Search for the cell housing the specified text and yield its (X, Y) center coordinate. 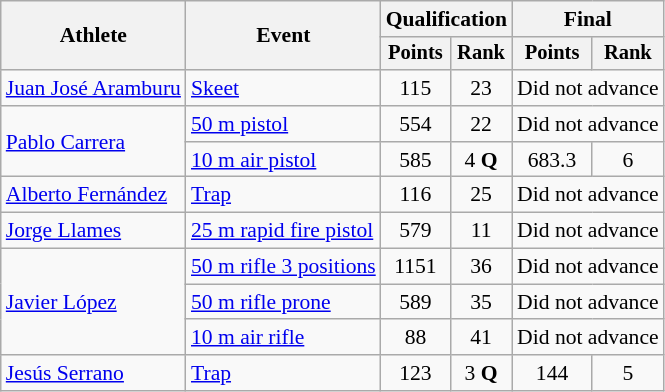
50 m pistol (284, 124)
Javier López (94, 302)
Pablo Carrera (94, 142)
Qualification (446, 19)
554 (416, 124)
Alberto Fernández (94, 195)
23 (481, 88)
Final (588, 19)
5 (628, 373)
Event (284, 36)
10 m air rifle (284, 338)
3 Q (481, 373)
Jorge Llames (94, 231)
35 (481, 302)
144 (552, 373)
41 (481, 338)
589 (416, 302)
50 m rifle 3 positions (284, 267)
50 m rifle prone (284, 302)
579 (416, 231)
Jesús Serrano (94, 373)
22 (481, 124)
4 Q (481, 160)
Skeet (284, 88)
683.3 (552, 160)
10 m air pistol (284, 160)
88 (416, 338)
25 m rapid fire pistol (284, 231)
115 (416, 88)
116 (416, 195)
585 (416, 160)
Athlete (94, 36)
6 (628, 160)
Juan José Aramburu (94, 88)
1151 (416, 267)
123 (416, 373)
11 (481, 231)
36 (481, 267)
25 (481, 195)
